From the cell containing the given text, extract its center point as (X, Y) coordinate. 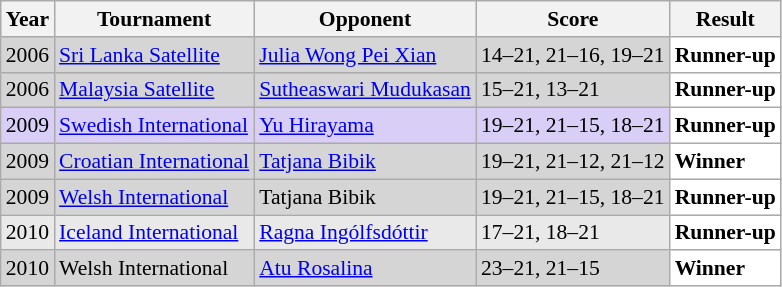
Croatian International (154, 162)
Swedish International (154, 126)
Result (726, 19)
Sutheaswari Mudukasan (365, 90)
Score (573, 19)
Year (28, 19)
Tournament (154, 19)
17–21, 18–21 (573, 233)
14–21, 21–16, 19–21 (573, 55)
Yu Hirayama (365, 126)
15–21, 13–21 (573, 90)
Atu Rosalina (365, 269)
Malaysia Satellite (154, 90)
Opponent (365, 19)
23–21, 21–15 (573, 269)
Ragna Ingólfsdóttir (365, 233)
Sri Lanka Satellite (154, 55)
Iceland International (154, 233)
19–21, 21–12, 21–12 (573, 162)
Julia Wong Pei Xian (365, 55)
